Find where the given text appears and provide that cell's center as (x, y) coordinate. 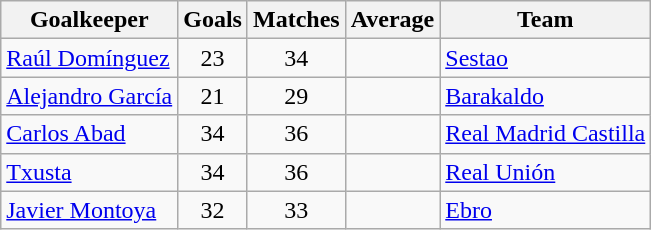
Real Madrid Castilla (546, 134)
Team (546, 20)
Goalkeeper (90, 20)
Ebro (546, 210)
Matches (296, 20)
Javier Montoya (90, 210)
Txusta (90, 172)
29 (296, 96)
Raúl Domínguez (90, 58)
Carlos Abad (90, 134)
Goals (213, 20)
Alejandro García (90, 96)
Sestao (546, 58)
Real Unión (546, 172)
Barakaldo (546, 96)
23 (213, 58)
32 (213, 210)
21 (213, 96)
33 (296, 210)
Average (392, 20)
